Provide the [X, Y] coordinate of the cell's center where the given text is located.  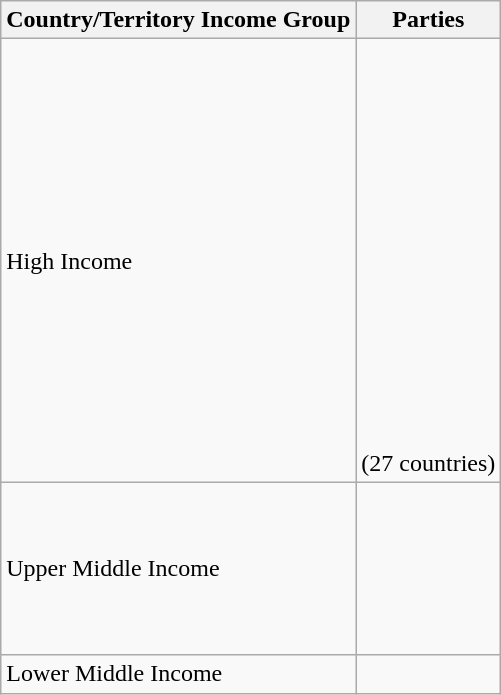
(27 countries) [428, 260]
Lower Middle Income [178, 674]
Parties [428, 20]
High Income [178, 260]
Country/Territory Income Group [178, 20]
Upper Middle Income [178, 568]
